From the cell containing the given text, extract its center point as [X, Y] coordinate. 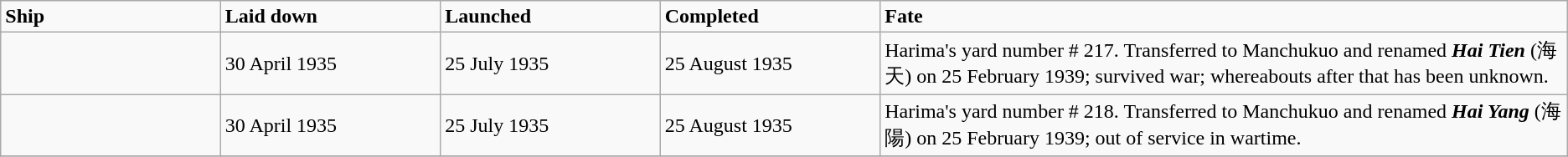
Laid down [330, 17]
Ship [111, 17]
Harima's yard number # 218. Transferred to Manchukuo and renamed Hai Yang (海陽) on 25 February 1939; out of service in wartime. [1224, 125]
Launched [550, 17]
Fate [1224, 17]
Completed [770, 17]
